Scan for the cell matching the given text and deliver its (x, y) coordinate at center. 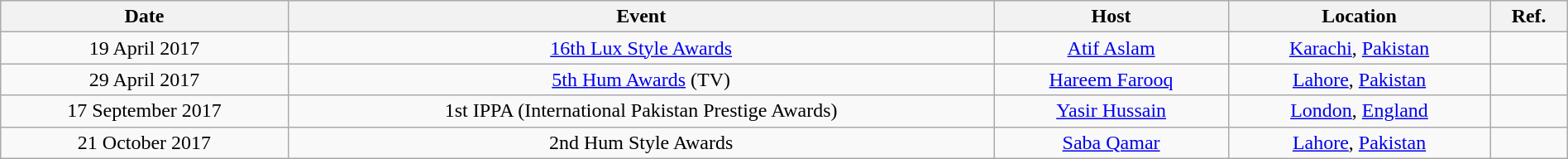
Location (1360, 17)
Atif Aslam (1111, 48)
19 April 2017 (144, 48)
2nd Hum Style Awards (641, 142)
Yasir Hussain (1111, 111)
1st IPPA (International Pakistan Prestige Awards) (641, 111)
17 September 2017 (144, 111)
London, England (1360, 111)
Date (144, 17)
Hareem Farooq (1111, 79)
29 April 2017 (144, 79)
Karachi, Pakistan (1360, 48)
16th Lux Style Awards (641, 48)
Host (1111, 17)
5th Hum Awards (TV) (641, 79)
Ref. (1528, 17)
21 October 2017 (144, 142)
Saba Qamar (1111, 142)
Event (641, 17)
